Determine the [x, y] coordinate at the center of the cell enclosing the given text.  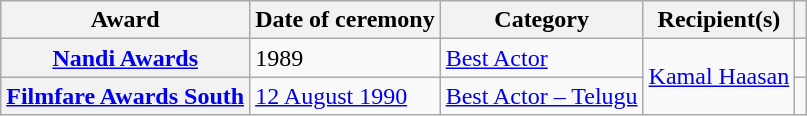
Filmfare Awards South [126, 96]
Nandi Awards [126, 58]
Kamal Haasan [719, 77]
1989 [346, 58]
Award [126, 20]
Date of ceremony [346, 20]
12 August 1990 [346, 96]
Best Actor [542, 58]
Category [542, 20]
Recipient(s) [719, 20]
Best Actor – Telugu [542, 96]
